From the cell containing the given text, extract its center point as [x, y] coordinate. 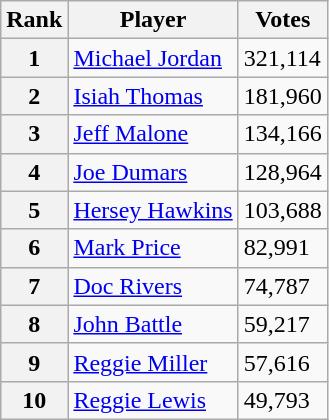
Reggie Lewis [153, 400]
82,991 [282, 248]
6 [34, 248]
5 [34, 210]
Isiah Thomas [153, 96]
2 [34, 96]
49,793 [282, 400]
Doc Rivers [153, 286]
3 [34, 134]
Reggie Miller [153, 362]
103,688 [282, 210]
Votes [282, 20]
181,960 [282, 96]
Mark Price [153, 248]
8 [34, 324]
10 [34, 400]
Jeff Malone [153, 134]
1 [34, 58]
Joe Dumars [153, 172]
321,114 [282, 58]
Hersey Hawkins [153, 210]
7 [34, 286]
59,217 [282, 324]
74,787 [282, 286]
Player [153, 20]
Michael Jordan [153, 58]
John Battle [153, 324]
Rank [34, 20]
57,616 [282, 362]
9 [34, 362]
4 [34, 172]
134,166 [282, 134]
128,964 [282, 172]
